Return the [X, Y] coordinate for the center point of the cell that contains the specified text.  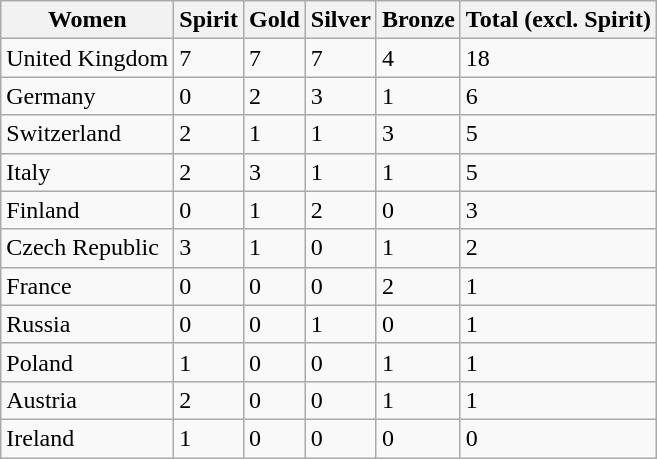
Austria [88, 400]
Czech Republic [88, 248]
Women [88, 20]
Silver [340, 20]
Total (excl. Spirit) [558, 20]
France [88, 286]
18 [558, 58]
Russia [88, 324]
Italy [88, 172]
Switzerland [88, 134]
Ireland [88, 438]
Spirit [209, 20]
Germany [88, 96]
4 [418, 58]
Bronze [418, 20]
Finland [88, 210]
Poland [88, 362]
United Kingdom [88, 58]
Gold [275, 20]
6 [558, 96]
